Determine the [x, y] coordinate at the center of the cell enclosing the given text.  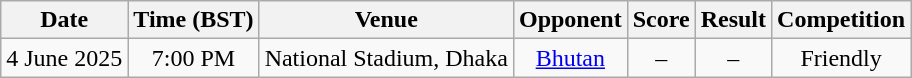
Bhutan [570, 58]
Result [733, 20]
Competition [842, 20]
Friendly [842, 58]
Venue [386, 20]
Date [64, 20]
Opponent [570, 20]
Time (BST) [194, 20]
National Stadium, Dhaka [386, 58]
4 June 2025 [64, 58]
Score [661, 20]
7:00 PM [194, 58]
